Return (x, y) of the center of cell containing provided text 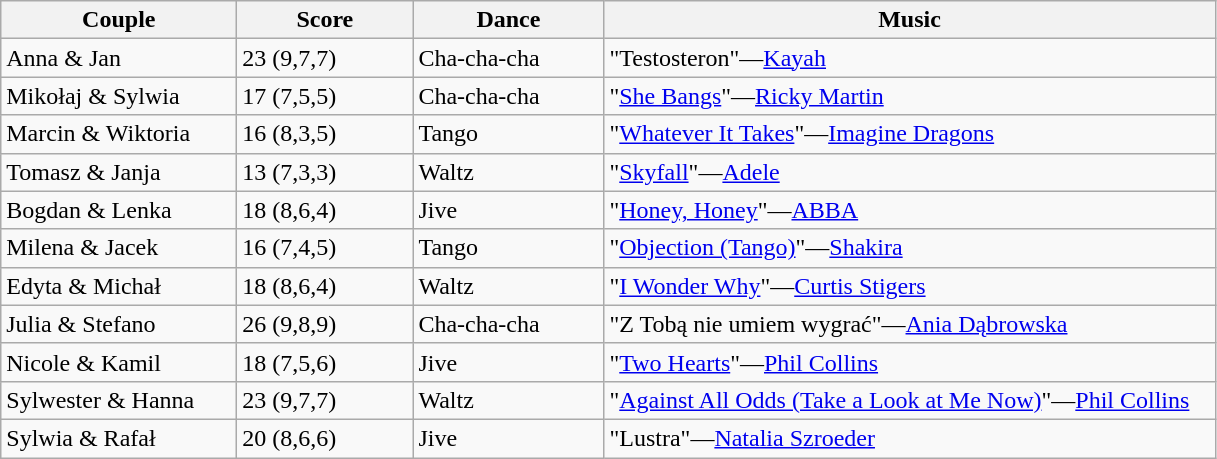
"Testosteron"—Kayah (910, 58)
"Objection (Tango)"—Shakira (910, 248)
Julia & Stefano (119, 324)
"Two Hearts"—Phil Collins (910, 362)
"Lustra"—Natalia Szroeder (910, 438)
13 (7,3,3) (325, 172)
"I Wonder Why"—Curtis Stigers (910, 286)
16 (8,3,5) (325, 134)
"She Bangs"—Ricky Martin (910, 96)
"Whatever It Takes"—Imagine Dragons (910, 134)
Anna & Jan (119, 58)
Marcin & Wiktoria (119, 134)
Score (325, 20)
Nicole & Kamil (119, 362)
"Z Tobą nie umiem wygrać"—Ania Dąbrowska (910, 324)
20 (8,6,6) (325, 438)
Edyta & Michał (119, 286)
Sylwester & Hanna (119, 400)
"Against All Odds (Take a Look at Me Now)"—Phil Collins (910, 400)
Mikołaj & Sylwia (119, 96)
Sylwia & Rafał (119, 438)
16 (7,4,5) (325, 248)
18 (7,5,6) (325, 362)
"Honey, Honey"—ABBA (910, 210)
Dance (508, 20)
Couple (119, 20)
17 (7,5,5) (325, 96)
Bogdan & Lenka (119, 210)
Music (910, 20)
26 (9,8,9) (325, 324)
Milena & Jacek (119, 248)
"Skyfall"—Adele (910, 172)
Tomasz & Janja (119, 172)
